Return the (X, Y) coordinate for the center point of the cell that contains the specified text.  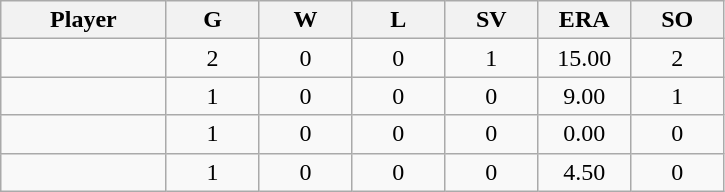
W (306, 20)
SO (678, 20)
L (398, 20)
0.00 (584, 134)
ERA (584, 20)
G (212, 20)
9.00 (584, 96)
15.00 (584, 58)
SV (492, 20)
4.50 (584, 172)
Player (84, 20)
